Output the [x, y] coordinate of the center of the cell containing the given text.  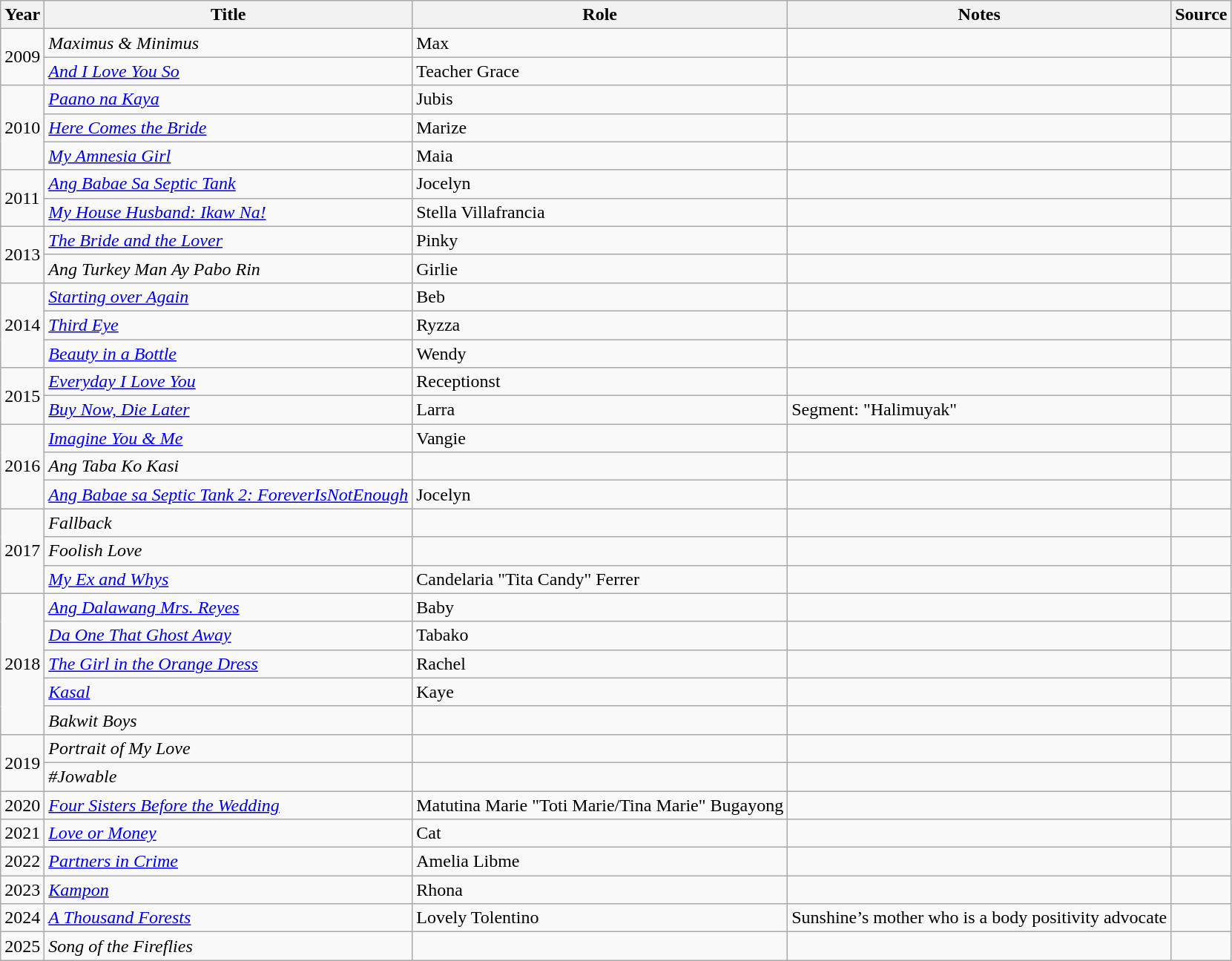
Kaye [600, 692]
A Thousand Forests [228, 918]
Wendy [600, 354]
2011 [22, 198]
2016 [22, 466]
2023 [22, 890]
Maximus & Minimus [228, 43]
Here Comes the Bride [228, 128]
Starting over Again [228, 297]
My Amnesia Girl [228, 156]
Sunshine’s mother who is a body positivity advocate [979, 918]
Da One That Ghost Away [228, 635]
Vangie [600, 438]
Love or Money [228, 833]
Bakwit Boys [228, 720]
2025 [22, 946]
Ryzza [600, 325]
Foolish Love [228, 551]
2010 [22, 128]
2024 [22, 918]
Role [600, 15]
Stella Villafrancia [600, 212]
The Girl in the Orange Dress [228, 664]
2013 [22, 254]
Pinky [600, 240]
Title [228, 15]
Candelaria "Tita Candy" Ferrer [600, 579]
Partners in Crime [228, 862]
Kampon [228, 890]
Teacher Grace [600, 71]
2019 [22, 762]
Ang Babae sa Septic Tank 2: ForeverIsNotEnough [228, 495]
2021 [22, 833]
Rachel [600, 664]
Cat [600, 833]
Tabako [600, 635]
2017 [22, 551]
Larra [600, 410]
Segment: "Halimuyak" [979, 410]
Buy Now, Die Later [228, 410]
And I Love You So [228, 71]
Max [600, 43]
2020 [22, 805]
Kasal [228, 692]
2015 [22, 396]
Rhona [600, 890]
My Ex and Whys [228, 579]
Notes [979, 15]
Matutina Marie "Toti Marie/Tina Marie" Bugayong [600, 805]
Third Eye [228, 325]
2022 [22, 862]
Imagine You & Me [228, 438]
Ang Turkey Man Ay Pabo Rin [228, 268]
Portrait of My Love [228, 748]
Girlie [600, 268]
Year [22, 15]
Lovely Tolentino [600, 918]
Jubis [600, 99]
My House Husband: Ikaw Na! [228, 212]
Marize [600, 128]
Beauty in a Bottle [228, 354]
Paano na Kaya [228, 99]
#Jowable [228, 776]
2014 [22, 325]
Everyday I Love You [228, 382]
Beb [600, 297]
Maia [600, 156]
Fallback [228, 523]
Amelia Libme [600, 862]
Baby [600, 607]
Ang Taba Ko Kasi [228, 466]
Four Sisters Before the Wedding [228, 805]
The Bride and the Lover [228, 240]
2009 [22, 57]
Song of the Fireflies [228, 946]
Source [1202, 15]
2018 [22, 664]
Ang Babae Sa Septic Tank [228, 184]
Ang Dalawang Mrs. Reyes [228, 607]
Receptionst [600, 382]
